Output the (X, Y) coordinate of the center of the cell containing the given text.  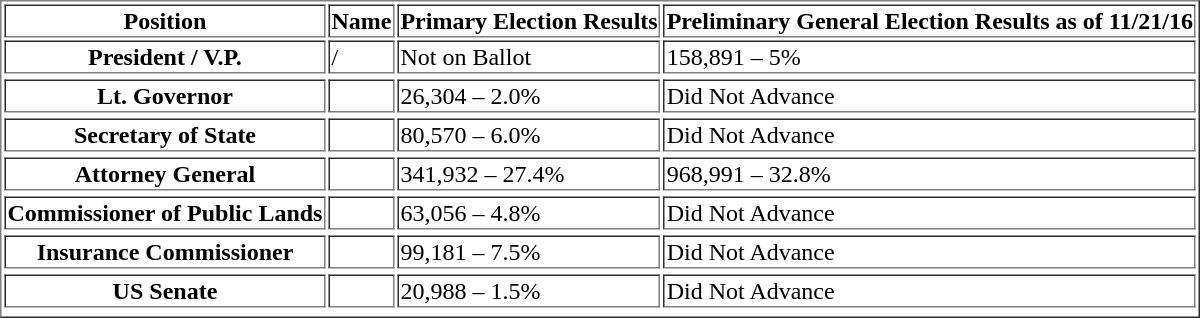
Attorney General (164, 174)
US Senate (164, 290)
99,181 – 7.5% (528, 252)
President / V.P. (164, 56)
Lt. Governor (164, 96)
341,932 – 27.4% (528, 174)
80,570 – 6.0% (528, 134)
Insurance Commissioner (164, 252)
20,988 – 1.5% (528, 290)
Position (164, 20)
Secretary of State (164, 134)
63,056 – 4.8% (528, 212)
968,991 – 32.8% (930, 174)
Preliminary General Election Results as of 11/21/16 (930, 20)
Not on Ballot (528, 56)
/ (361, 56)
Commissioner of Public Lands (164, 212)
26,304 – 2.0% (528, 96)
Name (361, 20)
Primary Election Results (528, 20)
158,891 – 5% (930, 56)
